Return the [X, Y] coordinate for the center point of the cell that contains the specified text.  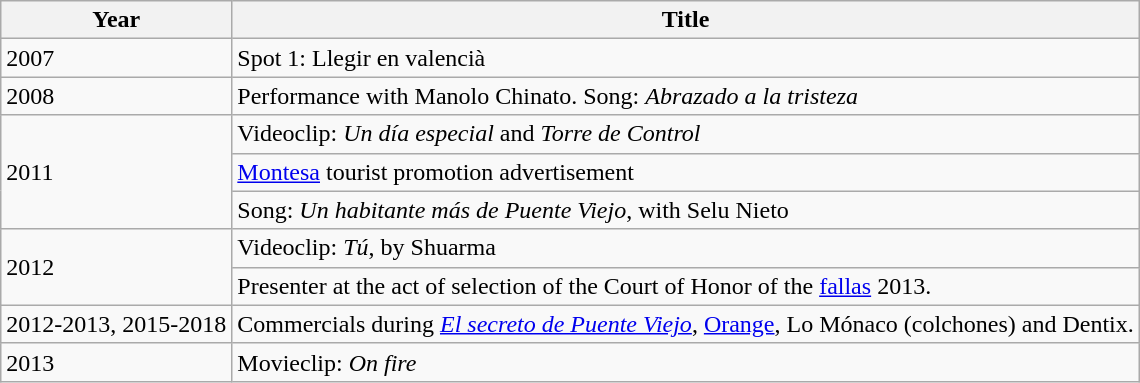
Year [116, 20]
2011 [116, 172]
Performance with Manolo Chinato. Song: Abrazado a la tristeza [686, 96]
Title [686, 20]
Montesa tourist promotion advertisement [686, 172]
Videoclip: Un día especial and Torre de Control [686, 134]
2008 [116, 96]
2007 [116, 58]
2012-2013, 2015-2018 [116, 324]
Commercials during El secreto de Puente Viejo, Orange, Lo Mónaco (colchones) and Dentix. [686, 324]
Videoclip: Tú, by Shuarma [686, 248]
Presenter at the act of selection of the Court of Honor of the fallas 2013. [686, 286]
Movieclip: On fire [686, 362]
Spot 1: Llegir en valencià [686, 58]
2012 [116, 267]
Song: Un habitante más de Puente Viejo, with Selu Nieto [686, 210]
2013 [116, 362]
